Output the [X, Y] coordinate of the center of the cell containing the given text.  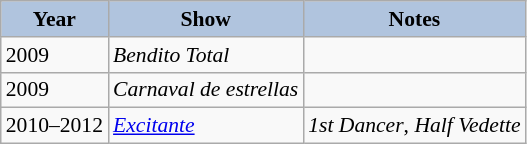
Show [206, 19]
Year [54, 19]
Notes [414, 19]
Carnaval de estrellas [206, 90]
Bendito Total [206, 55]
1st Dancer, Half Vedette [414, 126]
Excitante [206, 126]
2010–2012 [54, 126]
